Return the [X, Y] coordinate for the center point of the cell that contains the specified text.  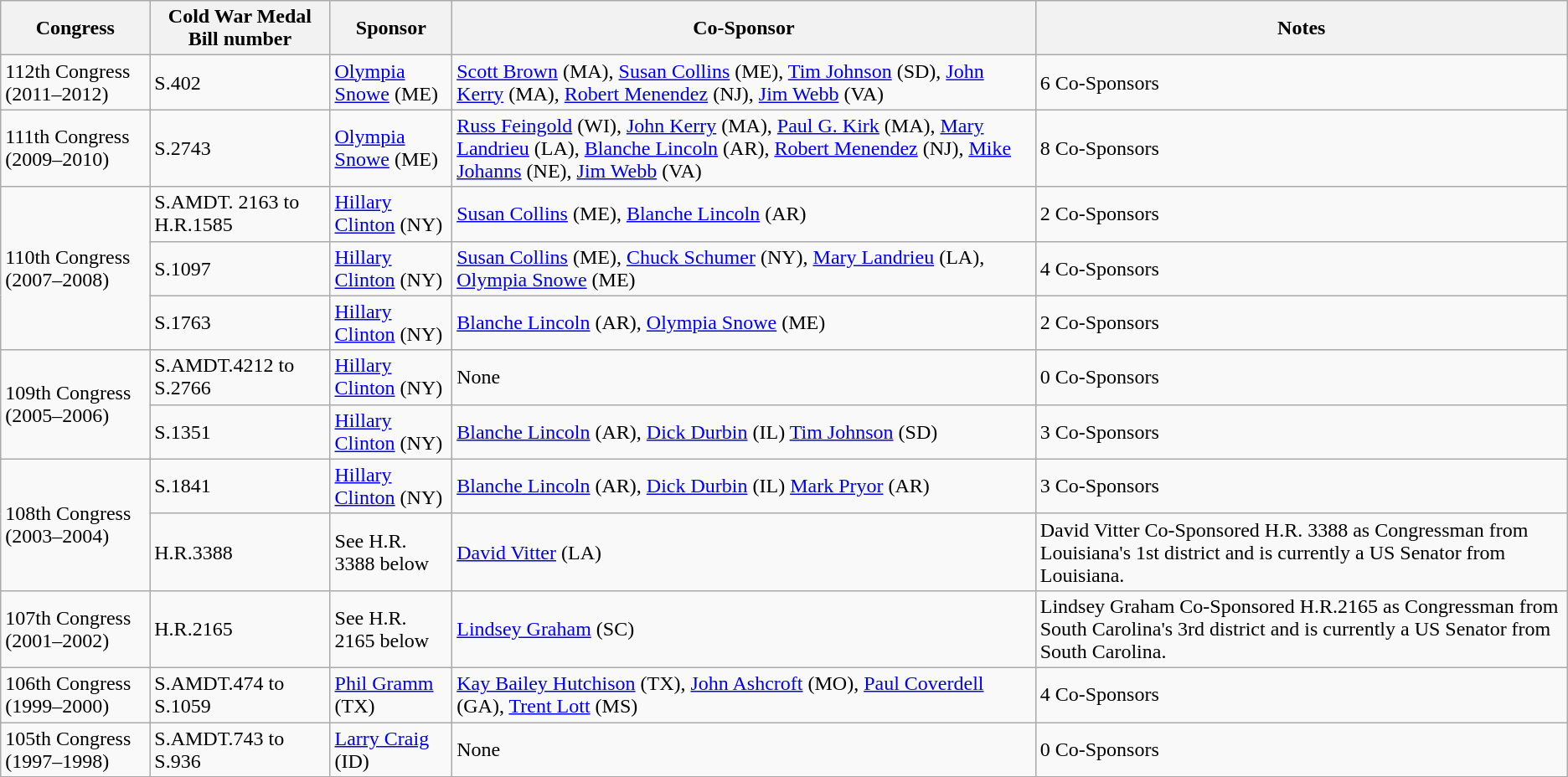
8 Co-Sponsors [1302, 148]
Lindsey Graham (SC) [744, 629]
107th Congress (2001–2002) [75, 629]
106th Congress (1999–2000) [75, 695]
S.2743 [240, 148]
H.R.3388 [240, 552]
108th Congress (2003–2004) [75, 524]
S.402 [240, 82]
Congress [75, 28]
David Vitter (LA) [744, 552]
112th Congress (2011–2012) [75, 82]
S.AMDT. 2163 to H.R.1585 [240, 214]
See H.R. 3388 below [391, 552]
S.AMDT.743 to S.936 [240, 749]
Lindsey Graham Co-Sponsored H.R.2165 as Congressman from South Carolina's 3rd district and is currently a US Senator from South Carolina. [1302, 629]
S.AMDT.4212 to S.2766 [240, 377]
110th Congress (2007–2008) [75, 268]
Sponsor [391, 28]
111th Congress (2009–2010) [75, 148]
Susan Collins (ME), Chuck Schumer (NY), Mary Landrieu (LA), Olympia Snowe (ME) [744, 268]
Susan Collins (ME), Blanche Lincoln (AR) [744, 214]
Blanche Lincoln (AR), Dick Durbin (IL) Mark Pryor (AR) [744, 486]
David Vitter Co-Sponsored H.R. 3388 as Congressman from Louisiana's 1st district and is currently a US Senator from Louisiana. [1302, 552]
Scott Brown (MA), Susan Collins (ME), Tim Johnson (SD), John Kerry (MA), Robert Menendez (NJ), Jim Webb (VA) [744, 82]
S.AMDT.474 to S.1059 [240, 695]
H.R.2165 [240, 629]
Cold War Medal Bill number [240, 28]
Blanche Lincoln (AR), Dick Durbin (IL) Tim Johnson (SD) [744, 432]
109th Congress (2005–2006) [75, 404]
S.1763 [240, 323]
105th Congress (1997–1998) [75, 749]
S.1841 [240, 486]
Larry Craig (ID) [391, 749]
Phil Gramm (TX) [391, 695]
See H.R. 2165 below [391, 629]
S.1351 [240, 432]
Blanche Lincoln (AR), Olympia Snowe (ME) [744, 323]
Notes [1302, 28]
6 Co-Sponsors [1302, 82]
Co-Sponsor [744, 28]
Kay Bailey Hutchison (TX), John Ashcroft (MO), Paul Coverdell (GA), Trent Lott (MS) [744, 695]
S.1097 [240, 268]
